Locate the cell with the specified text and output its (x, y) center coordinate. 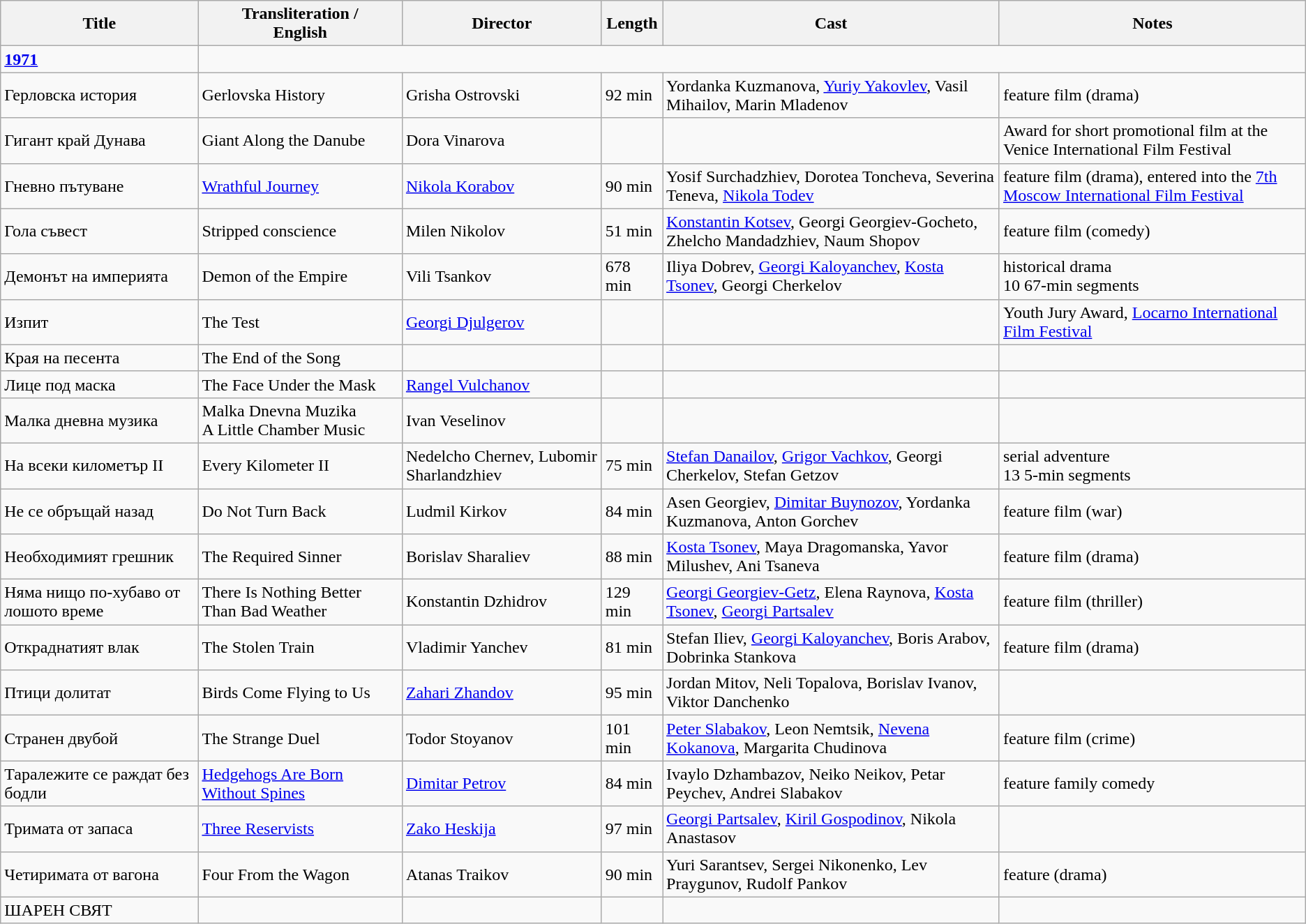
Kosta Tsonev, Maya Dragomanska, Yavor Milushev, Ani Tsaneva (832, 556)
Milen Nikolov (502, 232)
Georgi Djulgerov (502, 322)
95 min (632, 693)
Four From the Wagon (300, 874)
feature (drama) (1153, 874)
The Strange Duel (300, 738)
Края на песента (99, 358)
Необходимият грешник (99, 556)
Title (99, 24)
88 min (632, 556)
Yuri Sarantsev, Sergei Nikonenko, Lev Praygunov, Rudolf Pankov (832, 874)
Не се обръщай назад (99, 510)
Zako Heskija (502, 828)
Length (632, 24)
Iliya Dobrev, Georgi Kaloyanchev, Kosta Tsonev, Georgi Cherkelov (832, 276)
The Test (300, 322)
101 min (632, 738)
Director (502, 24)
feature film (war) (1153, 510)
Georgi Georgiev-Getz, Elena Raynova, Kosta Tsonev, Georgi Partsalev (832, 603)
Giant Along the Danube (300, 141)
Таралежите се раждат без бодли (99, 784)
Konstantin Kotsev, Georgi Georgiev-Gocheto, Zhelcho Mandadzhiev, Naum Shopov (832, 232)
Stefan Danailov, Grigor Vachkov, Georgi Cherkelov, Stefan Getzov (832, 466)
Лице под маска (99, 384)
The Face Under the Mask (300, 384)
129 min (632, 603)
Stripped conscience (300, 232)
92 min (632, 95)
historical drama10 67-min segments (1153, 276)
There Is Nothing Better Than Bad Weather (300, 603)
Изпит (99, 322)
Гигант край Дунава (99, 141)
Ivan Veselinov (502, 420)
Герловска история (99, 95)
feature film (crime) (1153, 738)
На всеки километър II (99, 466)
Do Not Turn Back (300, 510)
Konstantin Dzhidrov (502, 603)
Vili Tsankov (502, 276)
Yordanka Kuzmanova, Yuriy Yakovlev, Vasil Mihailov, Marin Mladenov (832, 95)
The Stolen Train (300, 647)
Stefan Iliev, Georgi Kaloyanchev, Boris Arabov, Dobrinka Stankova (832, 647)
81 min (632, 647)
Птици долитат (99, 693)
Three Reservists (300, 828)
Demon of the Empire (300, 276)
Няма нищо по-хубаво от лошото време (99, 603)
51 min (632, 232)
Asen Georgiev, Dimitar Buynozov, Yordanka Kuzmanova, Anton Gorchev (832, 510)
Malka Dnevna MuzikaA Little Chamber Music (300, 420)
Atanas Traikov (502, 874)
Четиримата от вагона (99, 874)
Birds Come Flying to Us (300, 693)
Borislav Sharaliev (502, 556)
Странен двубой (99, 738)
feature film (thriller) (1153, 603)
Ivaylo Dzhambazov, Neiko Neikov, Petar Peychev, Andrei Slabakov (832, 784)
Dimitar Petrov (502, 784)
feature family comedy (1153, 784)
Gerlovska History (300, 95)
Nikola Korabov (502, 185)
Cast (832, 24)
Vladimir Yanchev (502, 647)
Notes (1153, 24)
Georgi Partsalev, Kiril Gospodinov, Nikola Anastasov (832, 828)
97 min (632, 828)
Демонът на империята (99, 276)
Малка дневна музика (99, 420)
Award for short promotional film at the Venice International Film Festival (1153, 141)
ШАРЕН СВЯТ (99, 910)
Nedelcho Chernev, Lubomir Sharlandzhiev (502, 466)
75 min (632, 466)
678 min (632, 276)
Гневно пътуване (99, 185)
Transliteration / English (300, 24)
The End of the Song (300, 358)
Zahari Zhandov (502, 693)
Ludmil Kirkov (502, 510)
Grisha Ostrovski (502, 95)
Youth Jury Award, Locarno International Film Festival (1153, 322)
Yosif Surchadzhiev, Dorotea Toncheva, Severina Teneva, Nikola Todev (832, 185)
Todor Stoyanov (502, 738)
Тримата от запаса (99, 828)
Every Kilometer II (300, 466)
feature film (drama), entered into the 7th Moscow International Film Festival (1153, 185)
serial adventure13 5-min segments (1153, 466)
Wrathful Journey (300, 185)
Гола съвест (99, 232)
Dora Vinarova (502, 141)
Peter Slabakov, Leon Nemtsik, Nevena Kokanova, Margarita Chudinova (832, 738)
The Required Sinner (300, 556)
feature film (comedy) (1153, 232)
Откраднатият влак (99, 647)
Jordan Mitov, Neli Topalova, Borislav Ivanov, Viktor Danchenko (832, 693)
Rangel Vulchanov (502, 384)
Hedgehogs Are Born Without Spines (300, 784)
1971 (99, 59)
